Extract the (x, y) coordinate from the center of the cell holding the provided text.  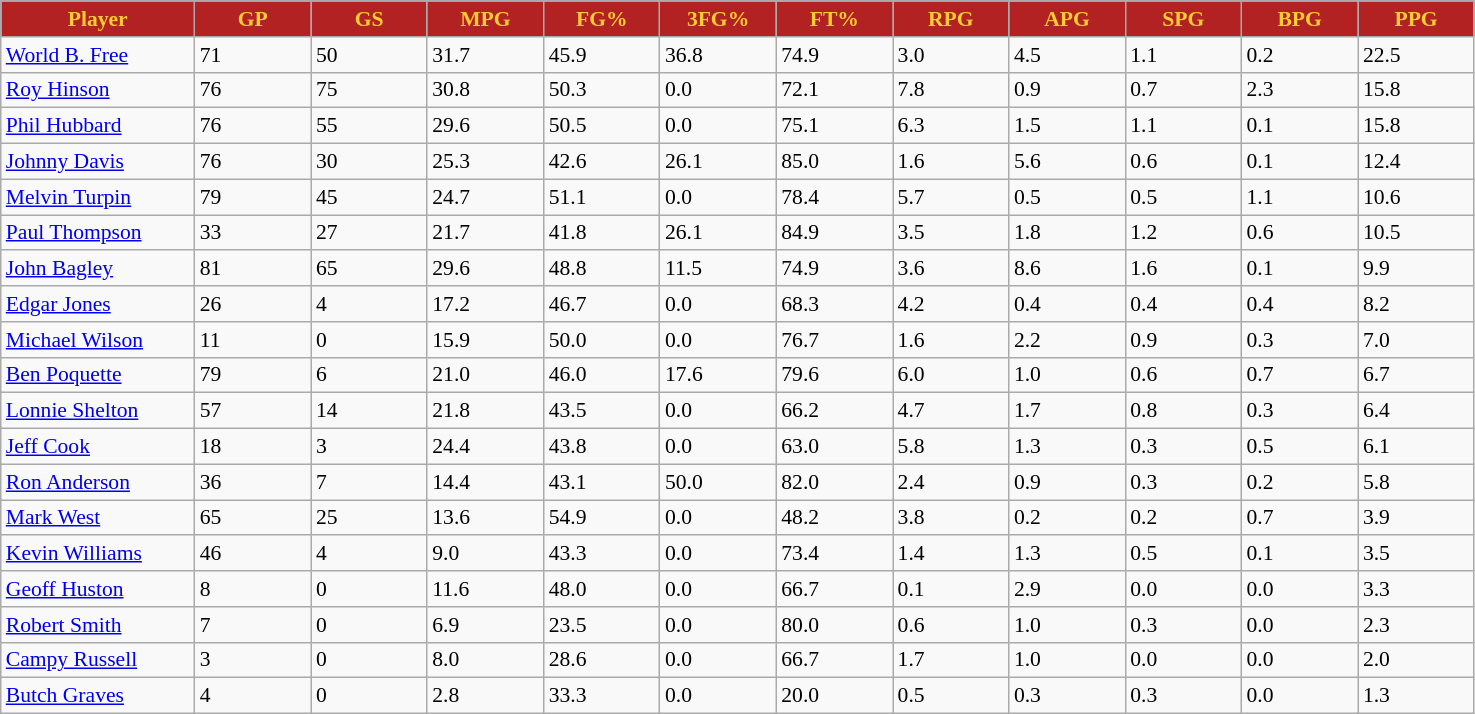
51.1 (602, 197)
7.0 (1416, 340)
50.5 (602, 126)
10.5 (1416, 233)
Johnny Davis (98, 162)
45 (369, 197)
2.8 (485, 696)
25.3 (485, 162)
41.8 (602, 233)
Ron Anderson (98, 482)
30.8 (485, 90)
1.8 (1067, 233)
GS (369, 19)
20.0 (834, 696)
3FG% (718, 19)
3.3 (1416, 589)
RPG (951, 19)
3.8 (951, 518)
Paul Thompson (98, 233)
72.1 (834, 90)
Jeff Cook (98, 447)
48.0 (602, 589)
68.3 (834, 304)
Kevin Williams (98, 554)
46.0 (602, 375)
11.6 (485, 589)
28.6 (602, 660)
7.8 (951, 90)
1.2 (1183, 233)
6.0 (951, 375)
48.8 (602, 269)
2.4 (951, 482)
14 (369, 411)
GP (253, 19)
43.8 (602, 447)
5.7 (951, 197)
22.5 (1416, 55)
24.7 (485, 197)
79.6 (834, 375)
APG (1067, 19)
Butch Graves (98, 696)
Geoff Huston (98, 589)
84.9 (834, 233)
11.5 (718, 269)
2.9 (1067, 589)
73.4 (834, 554)
54.9 (602, 518)
50.3 (602, 90)
46.7 (602, 304)
27 (369, 233)
21.0 (485, 375)
12.4 (1416, 162)
75 (369, 90)
75.1 (834, 126)
57 (253, 411)
50 (369, 55)
31.7 (485, 55)
Ben Poquette (98, 375)
Campy Russell (98, 660)
76.7 (834, 340)
3.9 (1416, 518)
3.6 (951, 269)
14.4 (485, 482)
World B. Free (98, 55)
8 (253, 589)
48.2 (834, 518)
FT% (834, 19)
Roy Hinson (98, 90)
2.2 (1067, 340)
26 (253, 304)
55 (369, 126)
66.2 (834, 411)
6.9 (485, 625)
71 (253, 55)
25 (369, 518)
Robert Smith (98, 625)
17.6 (718, 375)
82.0 (834, 482)
45.9 (602, 55)
17.2 (485, 304)
0.8 (1183, 411)
6.4 (1416, 411)
2.0 (1416, 660)
85.0 (834, 162)
5.6 (1067, 162)
9.9 (1416, 269)
1.4 (951, 554)
FG% (602, 19)
John Bagley (98, 269)
BPG (1300, 19)
Phil Hubbard (98, 126)
18 (253, 447)
10.6 (1416, 197)
8.2 (1416, 304)
43.5 (602, 411)
15.9 (485, 340)
9.0 (485, 554)
Player (98, 19)
6.7 (1416, 375)
23.5 (602, 625)
4.7 (951, 411)
42.6 (602, 162)
36 (253, 482)
36.8 (718, 55)
81 (253, 269)
8.0 (485, 660)
80.0 (834, 625)
4.5 (1067, 55)
Melvin Turpin (98, 197)
MPG (485, 19)
8.6 (1067, 269)
PPG (1416, 19)
Mark West (98, 518)
43.1 (602, 482)
33.3 (602, 696)
Edgar Jones (98, 304)
63.0 (834, 447)
3.0 (951, 55)
30 (369, 162)
6.3 (951, 126)
11 (253, 340)
21.8 (485, 411)
Lonnie Shelton (98, 411)
46 (253, 554)
24.4 (485, 447)
1.5 (1067, 126)
78.4 (834, 197)
Michael Wilson (98, 340)
13.6 (485, 518)
33 (253, 233)
6.1 (1416, 447)
43.3 (602, 554)
6 (369, 375)
21.7 (485, 233)
4.2 (951, 304)
SPG (1183, 19)
